From the cell containing the given text, extract its center point as (x, y) coordinate. 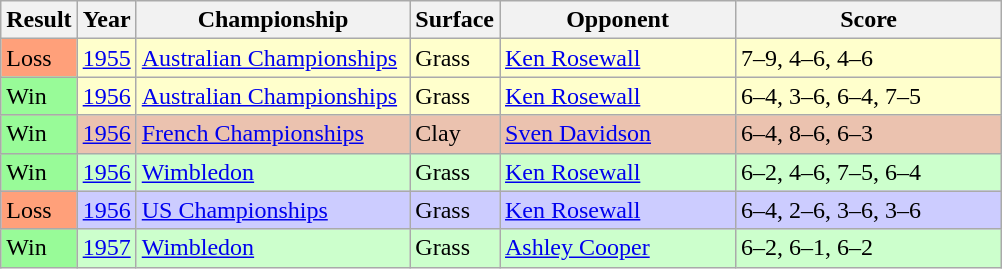
Result (39, 20)
Opponent (618, 20)
Score (869, 20)
French Championships (273, 134)
Ashley Cooper (618, 248)
6–4, 2–6, 3–6, 3–6 (869, 210)
Championship (273, 20)
7–9, 4–6, 4–6 (869, 58)
6–4, 3–6, 6–4, 7–5 (869, 96)
Surface (455, 20)
1957 (106, 248)
1955 (106, 58)
Year (106, 20)
Sven Davidson (618, 134)
Clay (455, 134)
6–2, 6–1, 6–2 (869, 248)
6–4, 8–6, 6–3 (869, 134)
6–2, 4–6, 7–5, 6–4 (869, 172)
US Championships (273, 210)
